Detect which cell encompasses the target text, then output its (x, y) center coordinate. 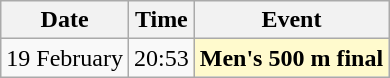
Event (291, 20)
Date (65, 20)
19 February (65, 58)
Men's 500 m final (291, 58)
Time (161, 20)
20:53 (161, 58)
